Return (X, Y) of the center of cell containing provided text 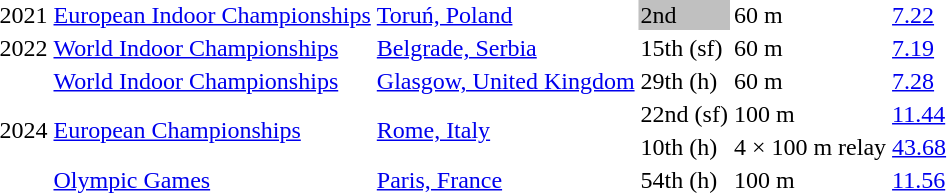
Toruń, Poland (506, 15)
4 × 100 m relay (810, 147)
2nd (684, 15)
29th (h) (684, 81)
European Championships (212, 130)
European Indoor Championships (212, 15)
10th (h) (684, 147)
100 m (810, 114)
15th (sf) (684, 48)
Belgrade, Serbia (506, 48)
22nd (sf) (684, 114)
Rome, Italy (506, 130)
Glasgow, United Kingdom (506, 81)
